Scan for the cell matching the given text and deliver its (X, Y) coordinate at center. 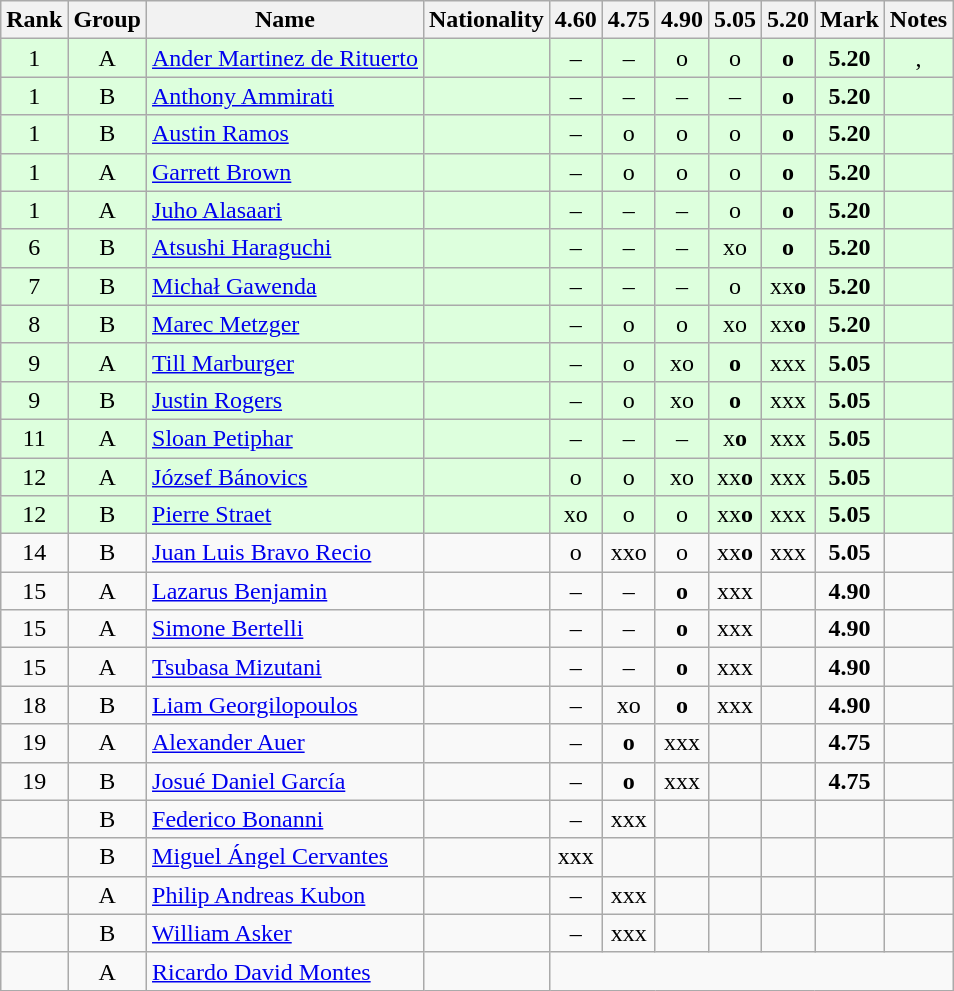
Josué Daniel García (286, 781)
William Asker (286, 933)
Federico Bonanni (286, 819)
Garrett Brown (286, 172)
Atsushi Haraguchi (286, 248)
Group (108, 20)
Notes (918, 20)
Michał Gawenda (286, 286)
Marec Metzger (286, 324)
6 (34, 248)
7 (34, 286)
14 (34, 553)
Miguel Ángel Cervantes (286, 857)
11 (34, 438)
Till Marburger (286, 362)
Juho Alasaari (286, 210)
Mark (850, 20)
Philip Andreas Kubon (286, 895)
18 (34, 705)
Liam Georgilopoulos (286, 705)
Alexander Auer (286, 743)
Anthony Ammirati (286, 96)
Pierre Straet (286, 515)
Sloan Petiphar (286, 438)
Ricardo David Montes (286, 971)
4.60 (576, 20)
Rank (34, 20)
, (918, 58)
Justin Rogers (286, 400)
Simone Bertelli (286, 629)
8 (34, 324)
Lazarus Benjamin (286, 591)
Austin Ramos (286, 134)
Juan Luis Bravo Recio (286, 553)
Tsubasa Mizutani (286, 667)
Ander Martinez de Rituerto (286, 58)
Name (286, 20)
Nationality (486, 20)
József Bánovics (286, 477)
